Return (x, y) of the center of cell containing provided text 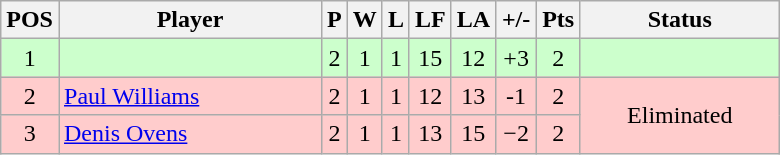
-1 (516, 96)
LA (473, 20)
+3 (516, 58)
W (364, 20)
Player (190, 20)
Status (680, 20)
Paul Williams (190, 96)
Pts (558, 20)
POS (30, 20)
−2 (516, 134)
L (396, 20)
3 (30, 134)
P (335, 20)
Eliminated (680, 115)
+/- (516, 20)
LF (430, 20)
Denis Ovens (190, 134)
